Output the (x, y) coordinate of the center of the cell containing the given text.  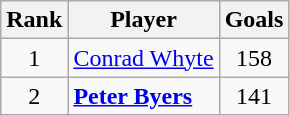
Goals (254, 20)
Player (144, 20)
Peter Byers (144, 96)
Rank (34, 20)
158 (254, 58)
Conrad Whyte (144, 58)
1 (34, 58)
141 (254, 96)
2 (34, 96)
